Locate the cell with the specified text and output its [X, Y] center coordinate. 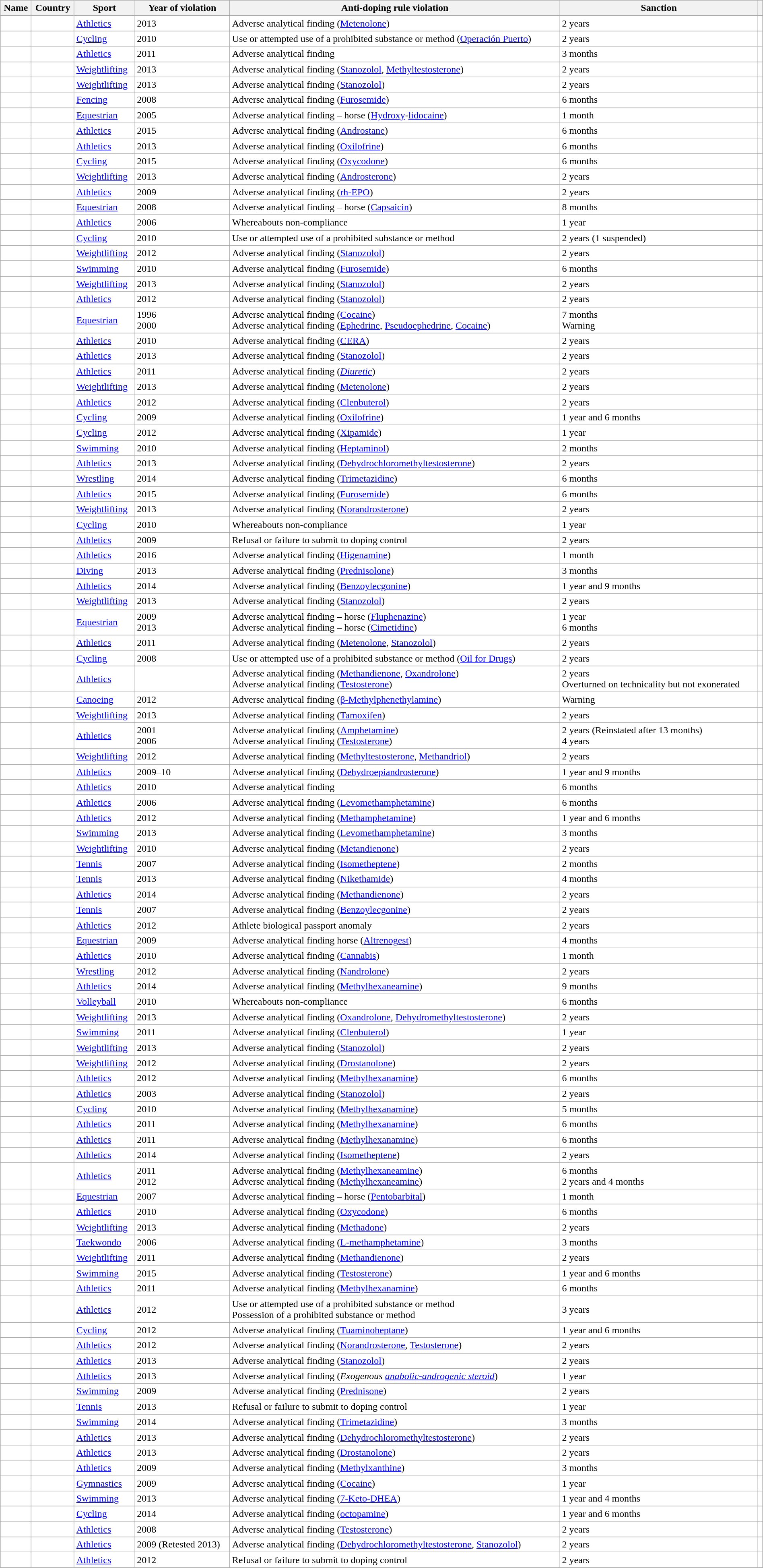
Adverse analytical finding – horse (Hydroxy-lidocaine) [395, 115]
20092013 [183, 622]
2 years (1 suspended) [659, 238]
9 months [659, 987]
Adverse analytical finding (Methyltestosterone, Methandriol) [395, 757]
3 years [659, 1309]
Adverse analytical finding – horse (Fluphenazine)Adverse analytical finding – horse (Cimetidine) [395, 622]
Sport [104, 8]
Adverse analytical finding (β-Methylphenethylamine) [395, 699]
Sanction [659, 8]
Name [16, 8]
Adverse analytical finding (Methylhexaneamine)Adverse analytical finding (Methylhexaneamine) [395, 1176]
Fencing [104, 100]
Adverse analytical finding (Cocaine)Adverse analytical finding (Ephedrine, Pseudoephedrine, Cocaine) [395, 320]
Adverse analytical finding – horse (Pentobarbital) [395, 1196]
2 years (Reinstated after 13 months)4 years [659, 736]
8 months [659, 207]
Adverse analytical finding – horse (Capsaicin) [395, 207]
Adverse analytical finding (Heptaminol) [395, 448]
Country [53, 8]
2009–10 [183, 772]
2009 (Retested 2013) [183, 1545]
Adverse analytical finding (Nandrolone) [395, 971]
Use or attempted use of a prohibited substance or method (Oil for Drugs) [395, 658]
Adverse analytical finding (Cocaine) [395, 1483]
2005 [183, 115]
Adverse analytical finding (Methadone) [395, 1227]
Adverse analytical finding (rh-EPO) [395, 192]
Adverse analytical finding (7-Keto-DHEA) [395, 1499]
Adverse analytical finding (Norandrosterone, Testosterone) [395, 1345]
Adverse analytical finding (Amphetamine)Adverse analytical finding (Testosterone) [395, 736]
Adverse analytical finding (Androstane) [395, 130]
Adverse analytical finding (Dehydrochloromethyltestosterone, Stanozolol) [395, 1545]
Adverse analytical finding (Oxandrolone, Dehydromethyltestosterone) [395, 1017]
Canoeing [104, 699]
Adverse analytical finding (Methylhexaneamine) [395, 987]
Adverse analytical finding (L-methamphetamine) [395, 1243]
Adverse analytical finding (CERA) [395, 341]
Adverse analytical finding (Methamphetamine) [395, 818]
Athlete biological passport anomaly [395, 925]
Adverse analytical finding (octopamine) [395, 1514]
2 yearsOverturned on technicality but not exonerated [659, 679]
Diving [104, 571]
Adverse analytical finding (Norandrosterone) [395, 509]
Gymnastics [104, 1483]
6 months2 years and 4 months [659, 1176]
Adverse analytical finding (Methandienone, Oxandrolone)Adverse analytical finding (Testosterone) [395, 679]
Use or attempted use of a prohibited substance or method [395, 238]
Volleyball [104, 1002]
Anti-doping rule violation [395, 8]
Adverse analytical finding (Metandienone) [395, 848]
Taekwondo [104, 1243]
2003 [183, 1094]
Adverse analytical finding (Dehydroepiandrosterone) [395, 772]
Year of violation [183, 8]
Adverse analytical finding horse (Altrenogest) [395, 940]
1 year and 4 months [659, 1499]
Adverse analytical finding (Xipamide) [395, 432]
20112012 [183, 1176]
Warning [659, 699]
1 year6 months [659, 622]
Adverse analytical finding (Higenamine) [395, 555]
Adverse analytical finding (Stanozolol, Methyltestosterone) [395, 69]
Adverse analytical finding (Tamoxifen) [395, 715]
Adverse analytical finding (Tuaminoheptane) [395, 1330]
Adverse analytical finding (Exogenous anabolic-androgenic steroid) [395, 1376]
19962000 [183, 320]
Adverse analytical finding (Methylxanthine) [395, 1468]
Adverse analytical finding (Nikethamide) [395, 879]
7 monthsWarning [659, 320]
Adverse analytical finding (Prednisolone) [395, 571]
Adverse analytical finding (Prednisone) [395, 1391]
Adverse analytical finding (Androsterone) [395, 176]
Use or attempted use of a prohibited substance or methodPossession of a prohibited substance or method [395, 1309]
2016 [183, 555]
Adverse analytical finding (Metenolone, Stanozolol) [395, 643]
Use or attempted use of a prohibited substance or method (Operación Puerto) [395, 39]
5 months [659, 1109]
Adverse analytical finding (Diuretic) [395, 371]
Adverse analytical finding (Cannabis) [395, 956]
20012006 [183, 736]
